Detect which cell encompasses the target text, then output its [X, Y] center coordinate. 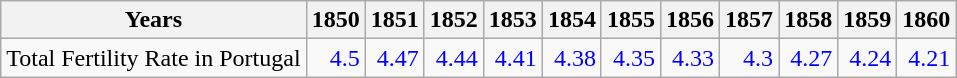
1858 [808, 20]
4.21 [926, 58]
4.27 [808, 58]
Total Fertility Rate in Portugal [154, 58]
1860 [926, 20]
4.38 [572, 58]
4.41 [512, 58]
4.35 [630, 58]
4.24 [868, 58]
Years [154, 20]
4.33 [690, 58]
4.44 [454, 58]
4.5 [336, 58]
1855 [630, 20]
1854 [572, 20]
1856 [690, 20]
1859 [868, 20]
1852 [454, 20]
1851 [394, 20]
1853 [512, 20]
1857 [750, 20]
1850 [336, 20]
4.3 [750, 58]
4.47 [394, 58]
